Return [x, y] of the center of cell containing provided text 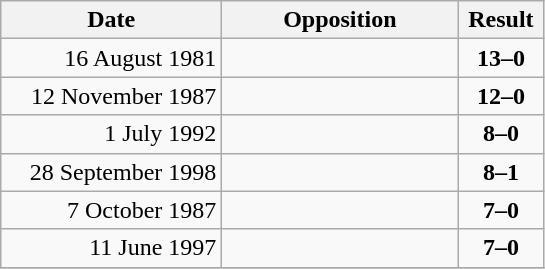
16 August 1981 [112, 58]
13–0 [501, 58]
8–1 [501, 172]
12–0 [501, 96]
28 September 1998 [112, 172]
Date [112, 20]
1 July 1992 [112, 134]
7 October 1987 [112, 210]
8–0 [501, 134]
11 June 1997 [112, 248]
Opposition [340, 20]
12 November 1987 [112, 96]
Result [501, 20]
